Return [x, y] of the center of cell containing provided text 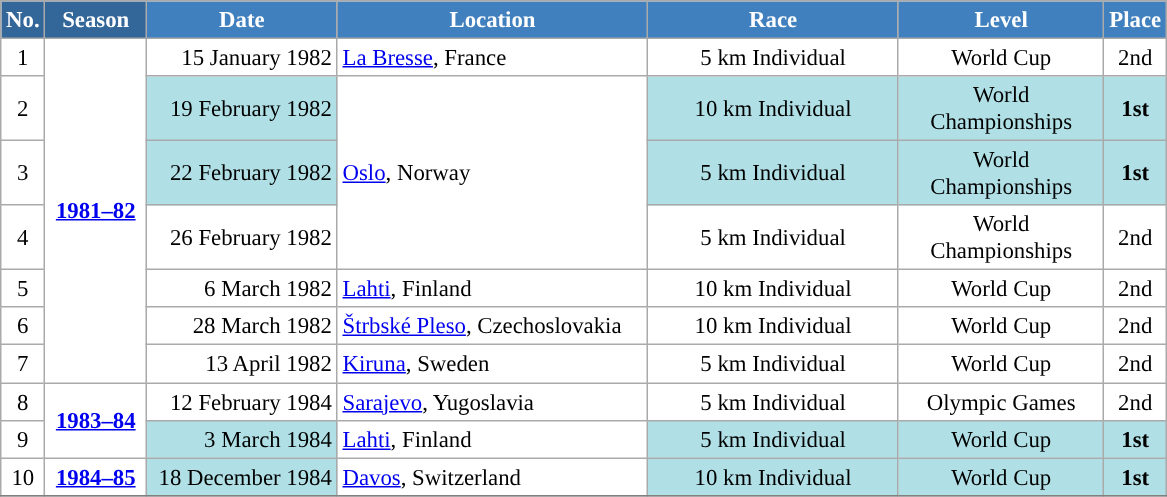
3 March 1984 [242, 439]
8 [23, 402]
26 February 1982 [242, 238]
Level [1001, 20]
Location [492, 20]
10 [23, 477]
Olympic Games [1001, 402]
Date [242, 20]
22 February 1982 [242, 174]
1983–84 [96, 420]
1981–82 [96, 211]
Štrbské Pleso, Czechoslovakia [492, 327]
18 December 1984 [242, 477]
Race [774, 20]
6 March 1982 [242, 289]
12 February 1984 [242, 402]
1984–85 [96, 477]
Place [1135, 20]
Season [96, 20]
15 January 1982 [242, 58]
13 April 1982 [242, 364]
28 March 1982 [242, 327]
3 [23, 174]
6 [23, 327]
5 [23, 289]
Sarajevo, Yugoslavia [492, 402]
Davos, Switzerland [492, 477]
No. [23, 20]
7 [23, 364]
2 [23, 108]
4 [23, 238]
Kiruna, Sweden [492, 364]
Oslo, Norway [492, 173]
La Bresse, France [492, 58]
1 [23, 58]
19 February 1982 [242, 108]
9 [23, 439]
